Scan for the cell matching the given text and deliver its (X, Y) coordinate at center. 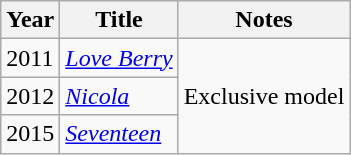
2011 (30, 58)
2012 (30, 96)
Love Berry (119, 58)
Seventeen (119, 134)
2015 (30, 134)
Exclusive model (264, 96)
Nicola (119, 96)
Title (119, 20)
Notes (264, 20)
Year (30, 20)
